Determine the (x, y) coordinate at the center of the cell enclosing the given text.  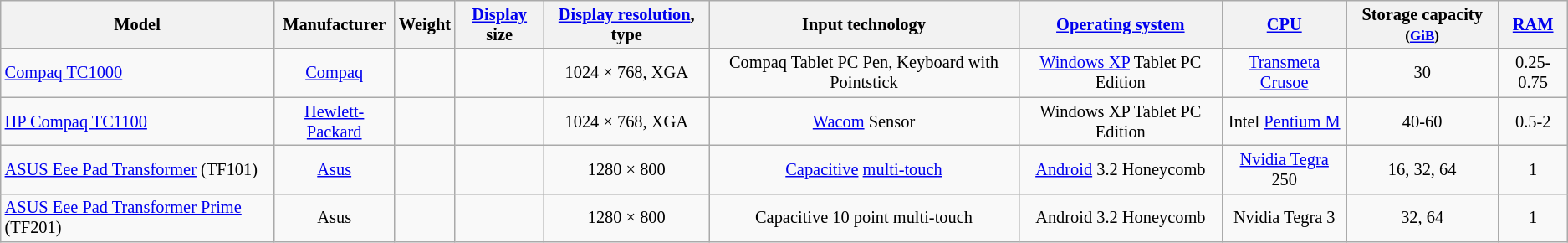
ASUS Eee Pad Transformer Prime (TF201) (137, 218)
Model (137, 24)
Input technology (864, 24)
Storage capacity (GiB) (1422, 24)
HP Compaq TC1100 (137, 121)
Compaq Tablet PC Pen, Keyboard with Pointstick (864, 73)
Compaq (335, 73)
Hewlett-Packard (335, 121)
0.25-0.75 (1532, 73)
CPU (1285, 24)
Wacom Sensor (864, 121)
RAM (1532, 24)
Compaq TC1000 (137, 73)
Nvidia Tegra 3 (1285, 218)
Weight (425, 24)
ASUS Eee Pad Transformer (TF101) (137, 169)
0.5-2 (1532, 121)
16, 32, 64 (1422, 169)
Capacitive multi-touch (864, 169)
Operating system (1121, 24)
32, 64 (1422, 218)
40-60 (1422, 121)
Capacitive 10 point multi-touch (864, 218)
Transmeta Crusoe (1285, 73)
Nvidia Tegra 250 (1285, 169)
Display resolution, type (626, 24)
Intel Pentium M (1285, 121)
Manufacturer (335, 24)
30 (1422, 73)
Display size (500, 24)
